Scan for the cell matching the given text and deliver its [X, Y] coordinate at center. 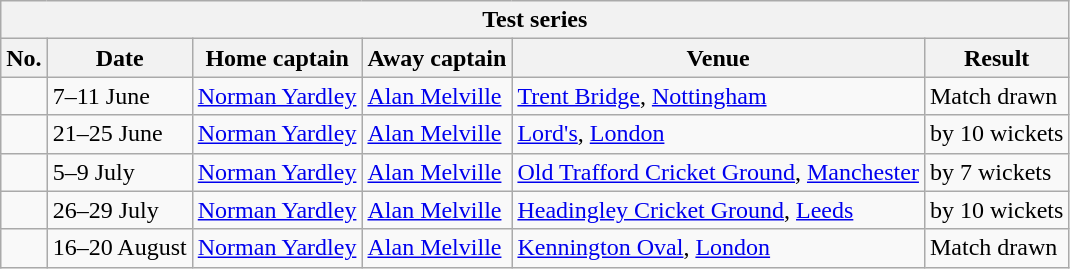
Test series [535, 20]
Date [120, 58]
21–25 June [120, 134]
7–11 June [120, 96]
Result [996, 58]
Away captain [437, 58]
Headingley Cricket Ground, Leeds [718, 210]
No. [24, 58]
Kennington Oval, London [718, 248]
16–20 August [120, 248]
26–29 July [120, 210]
by 7 wickets [996, 172]
Venue [718, 58]
Old Trafford Cricket Ground, Manchester [718, 172]
Home captain [277, 58]
Lord's, London [718, 134]
Trent Bridge, Nottingham [718, 96]
5–9 July [120, 172]
